Locate the cell with the specified text and output its [x, y] center coordinate. 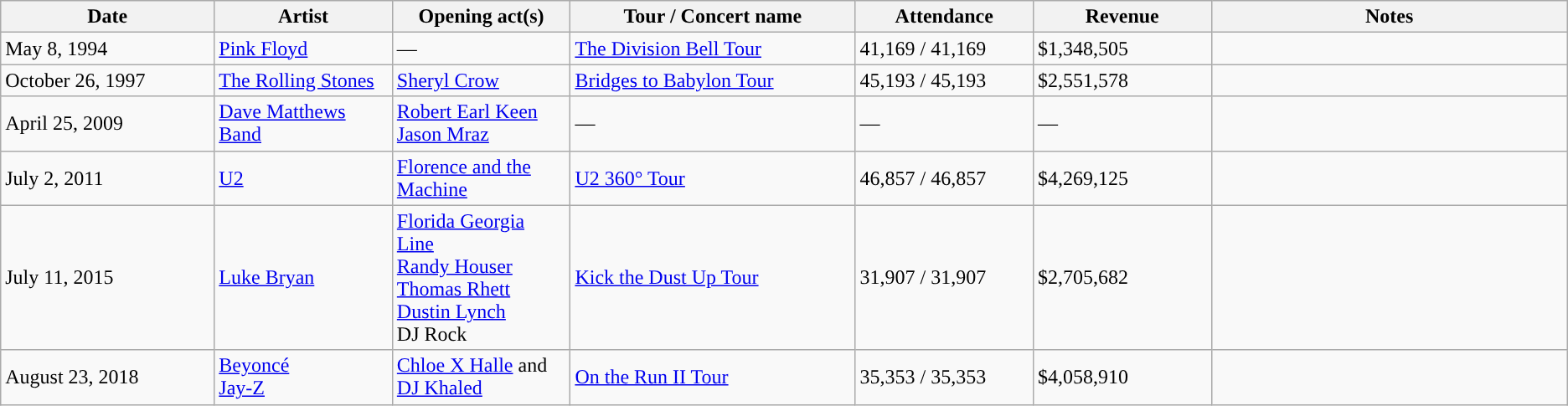
BeyoncéJay-Z [303, 377]
Florence and the Machine [481, 177]
Artist [303, 17]
46,857 / 46,857 [945, 177]
35,353 / 35,353 [945, 377]
Sheryl Crow [481, 80]
41,169 / 41,169 [945, 49]
On the Run II Tour [713, 377]
August 23, 2018 [107, 377]
45,193 / 45,193 [945, 80]
Kick the Dust Up Tour [713, 278]
The Division Bell Tour [713, 49]
Tour / Concert name [713, 17]
Attendance [945, 17]
Date [107, 17]
$1,348,505 [1122, 49]
Pink Floyd [303, 49]
$4,269,125 [1122, 177]
Chloe X Halle and DJ Khaled [481, 377]
U2 360° Tour [713, 177]
Opening act(s) [481, 17]
31,907 / 31,907 [945, 278]
$2,705,682 [1122, 278]
U2 [303, 177]
Dave Matthews Band [303, 124]
Bridges to Babylon Tour [713, 80]
$2,551,578 [1122, 80]
Notes [1389, 17]
May 8, 1994 [107, 49]
$4,058,910 [1122, 377]
April 25, 2009 [107, 124]
Luke Bryan [303, 278]
July 11, 2015 [107, 278]
October 26, 1997 [107, 80]
Florida Georgia LineRandy HouserThomas RhettDustin LynchDJ Rock [481, 278]
The Rolling Stones [303, 80]
Robert Earl KeenJason Mraz [481, 124]
Revenue [1122, 17]
July 2, 2011 [107, 177]
